Search for the cell housing the specified text and yield its [x, y] center coordinate. 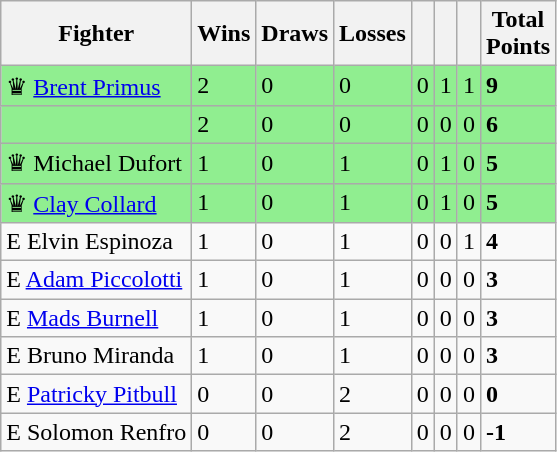
6 [518, 124]
Losses [373, 34]
E Solomon Renfro [96, 432]
4 [518, 242]
E Mads Burnell [96, 318]
E Elvin Espinoza [96, 242]
E Bruno Miranda [96, 356]
♛ Brent Primus [96, 86]
♛ Clay Collard [96, 203]
Wins [224, 34]
E Patricky Pitbull [96, 394]
Draws [295, 34]
E Adam Piccolotti [96, 280]
-1 [518, 432]
Total Points [518, 34]
9 [518, 86]
Fighter [96, 34]
♛ Michael Dufort [96, 163]
